Search for the cell housing the specified text and yield its [X, Y] center coordinate. 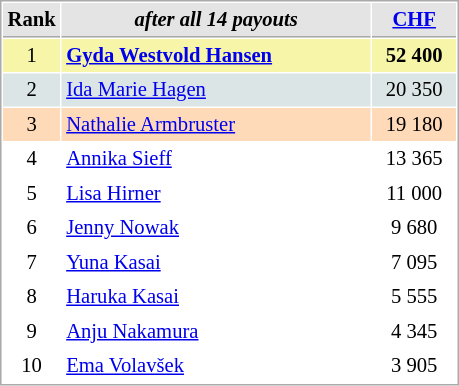
Annika Sieff [216, 158]
Ida Marie Hagen [216, 90]
Anju Nakamura [216, 332]
Haruka Kasai [216, 296]
10 [32, 366]
Gyda Westvold Hansen [216, 56]
7 095 [414, 262]
13 365 [414, 158]
8 [32, 296]
9 [32, 332]
CHF [414, 20]
11 000 [414, 194]
after all 14 payouts [216, 20]
2 [32, 90]
Yuna Kasai [216, 262]
Nathalie Armbruster [216, 124]
Jenny Nowak [216, 228]
3 905 [414, 366]
3 [32, 124]
5 [32, 194]
6 [32, 228]
19 180 [414, 124]
9 680 [414, 228]
Ema Volavšek [216, 366]
52 400 [414, 56]
20 350 [414, 90]
Lisa Hirner [216, 194]
1 [32, 56]
5 555 [414, 296]
Rank [32, 20]
4 345 [414, 332]
4 [32, 158]
7 [32, 262]
